Detect which cell encompasses the target text, then output its [x, y] center coordinate. 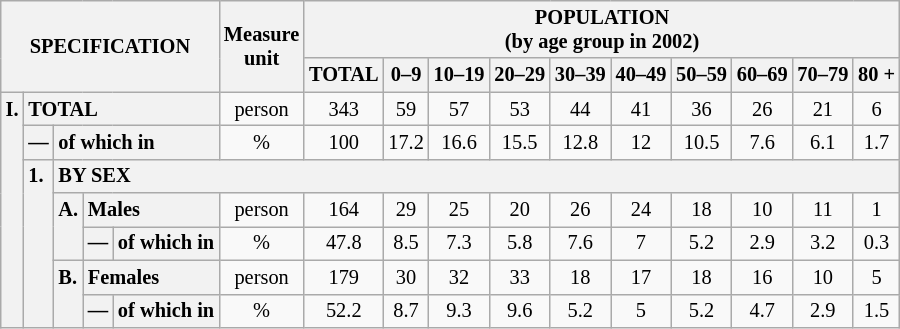
I. [12, 210]
0–9 [406, 75]
12 [642, 142]
164 [344, 210]
0.3 [876, 243]
4.7 [762, 311]
BY SEX [477, 176]
8.7 [406, 311]
47.8 [344, 243]
1. [38, 243]
33 [520, 277]
32 [460, 277]
10–19 [460, 75]
10.5 [702, 142]
A. [68, 226]
57 [460, 109]
50–59 [702, 75]
9.6 [520, 311]
179 [344, 277]
30–39 [580, 75]
8.5 [406, 243]
12.8 [580, 142]
16.6 [460, 142]
7 [642, 243]
80 + [876, 75]
24 [642, 210]
6 [876, 109]
41 [642, 109]
343 [344, 109]
25 [460, 210]
Measure unit [262, 46]
44 [580, 109]
20–29 [520, 75]
30 [406, 277]
POPULATION (by age group in 2002) [602, 29]
52.2 [344, 311]
17 [642, 277]
17.2 [406, 142]
6.1 [824, 142]
70–79 [824, 75]
SPECIFICATION [110, 46]
5.8 [520, 243]
7.3 [460, 243]
9.3 [460, 311]
29 [406, 210]
20 [520, 210]
1.7 [876, 142]
40–49 [642, 75]
B. [68, 294]
Females [151, 277]
21 [824, 109]
59 [406, 109]
100 [344, 142]
15.5 [520, 142]
11 [824, 210]
Males [151, 210]
60–69 [762, 75]
1.5 [876, 311]
3.2 [824, 243]
36 [702, 109]
1 [876, 210]
53 [520, 109]
16 [762, 277]
